Find where the given text appears and provide that cell's center as (x, y) coordinate. 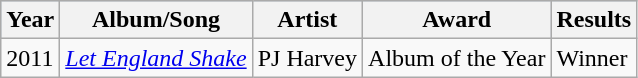
2011 (30, 58)
Year (30, 20)
Award (457, 20)
PJ Harvey (307, 58)
Artist (307, 20)
Results (594, 20)
Winner (594, 58)
Let England Shake (156, 58)
Album/Song (156, 20)
Album of the Year (457, 58)
